Output the [X, Y] coordinate of the center of the cell containing the given text.  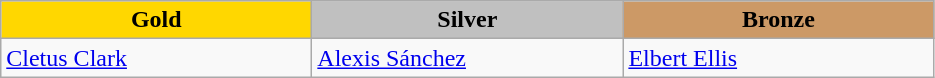
Bronze [778, 20]
Alexis Sánchez [468, 58]
Silver [468, 20]
Gold [156, 20]
Elbert Ellis [778, 58]
Cletus Clark [156, 58]
